Provide the (x, y) coordinate of the cell's center where the given text is located.  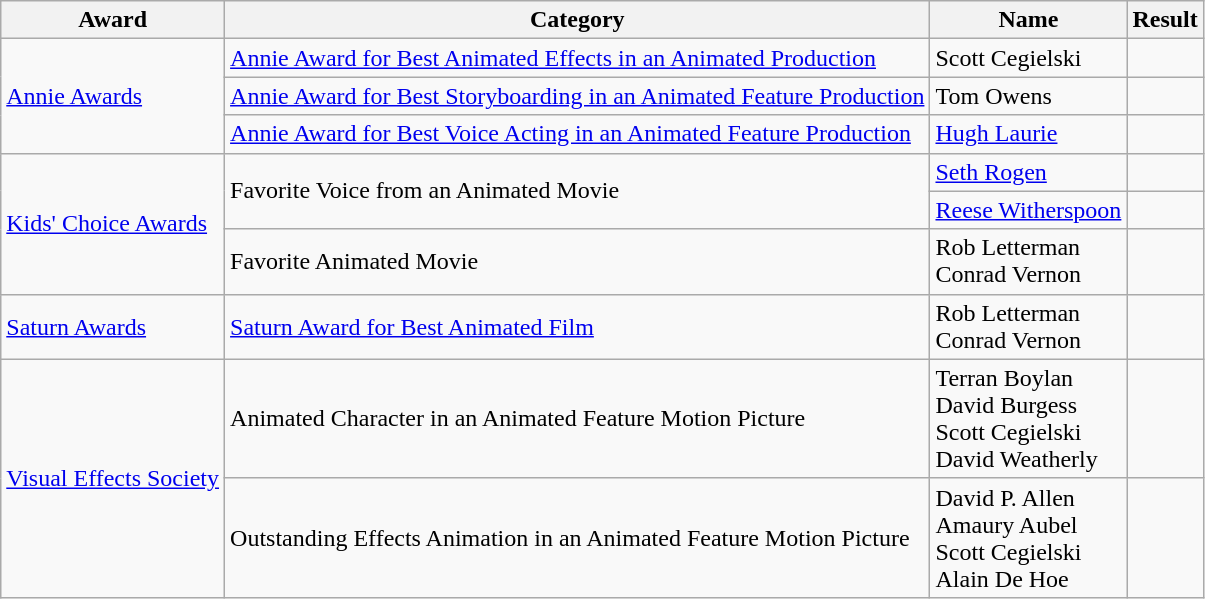
Category (578, 20)
Scott Cegielski (1028, 58)
Visual Effects Society (113, 478)
Animated Character in an Animated Feature Motion Picture (578, 418)
Favorite Voice from an Animated Movie (578, 191)
Outstanding Effects Animation in an Animated Feature Motion Picture (578, 538)
David P. AllenAmaury AubelScott CegielskiAlain De Hoe (1028, 538)
Reese Witherspoon (1028, 210)
Annie Award for Best Animated Effects in an Animated Production (578, 58)
Result (1165, 20)
Seth Rogen (1028, 172)
Terran BoylanDavid BurgessScott CegielskiDavid Weatherly (1028, 418)
Tom Owens (1028, 96)
Award (113, 20)
Favorite Animated Movie (578, 262)
Kids' Choice Awards (113, 224)
Annie Award for Best Voice Acting in an Animated Feature Production (578, 134)
Hugh Laurie (1028, 134)
Saturn Award for Best Animated Film (578, 326)
Saturn Awards (113, 326)
Name (1028, 20)
Annie Awards (113, 96)
Annie Award for Best Storyboarding in an Animated Feature Production (578, 96)
